From the cell containing the given text, extract its center point as [X, Y] coordinate. 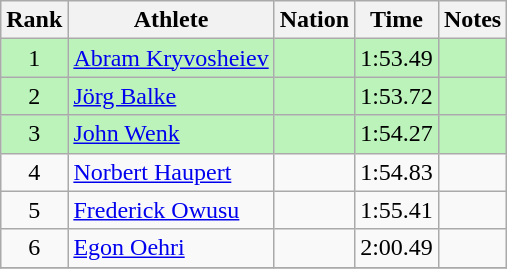
Rank [34, 20]
1:54.83 [397, 172]
5 [34, 210]
Egon Oehri [171, 248]
Athlete [171, 20]
1 [34, 58]
1:55.41 [397, 210]
Frederick Owusu [171, 210]
John Wenk [171, 134]
Norbert Haupert [171, 172]
3 [34, 134]
Abram Kryvosheiev [171, 58]
2 [34, 96]
Jörg Balke [171, 96]
2:00.49 [397, 248]
1:53.49 [397, 58]
Time [397, 20]
Notes [472, 20]
1:54.27 [397, 134]
Nation [314, 20]
4 [34, 172]
6 [34, 248]
1:53.72 [397, 96]
